Extract the (x, y) coordinate from the center of the cell holding the provided text.  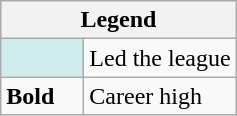
Bold (42, 96)
Legend (118, 20)
Led the league (160, 58)
Career high (160, 96)
